Search for the cell housing the specified text and yield its (X, Y) center coordinate. 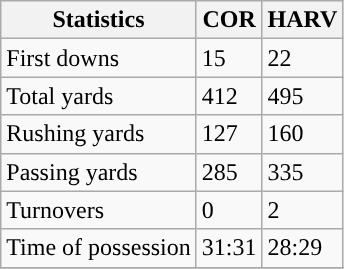
15 (229, 58)
Time of possession (99, 248)
Total yards (99, 96)
0 (229, 210)
COR (229, 20)
Statistics (99, 20)
285 (229, 172)
HARV (302, 20)
160 (302, 134)
412 (229, 96)
28:29 (302, 248)
22 (302, 58)
127 (229, 134)
335 (302, 172)
31:31 (229, 248)
Passing yards (99, 172)
Rushing yards (99, 134)
2 (302, 210)
Turnovers (99, 210)
495 (302, 96)
First downs (99, 58)
